From the cell containing the given text, extract its center point as [x, y] coordinate. 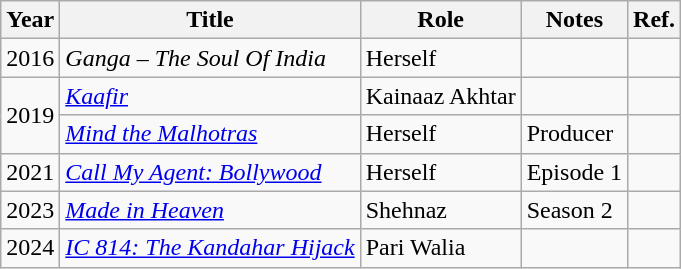
IC 814: The Kandahar Hijack [210, 248]
Title [210, 20]
2016 [30, 58]
Notes [574, 20]
Role [440, 20]
Shehnaz [440, 210]
Year [30, 20]
Kaafir [210, 96]
2019 [30, 115]
Episode 1 [574, 172]
Kainaaz Akhtar [440, 96]
Pari Walia [440, 248]
Ref. [654, 20]
Ganga – The Soul Of India [210, 58]
Producer [574, 134]
Mind the Malhotras [210, 134]
Made in Heaven [210, 210]
2024 [30, 248]
2023 [30, 210]
2021 [30, 172]
Season 2 [574, 210]
Call My Agent: Bollywood [210, 172]
